Identify which cell holds the provided text, then report its [X, Y] central coordinate. 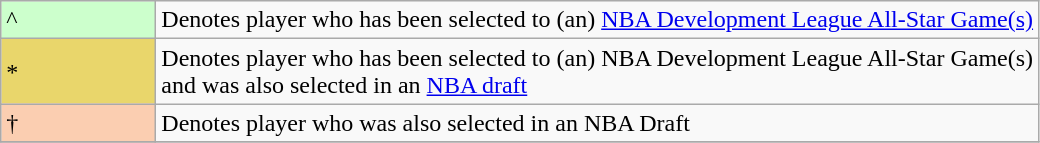
† [78, 123]
^ [78, 20]
Denotes player who was also selected in an NBA Draft [598, 123]
Denotes player who has been selected to (an) NBA Development League All-Star Game(s) and was also selected in an NBA draft [598, 72]
Denotes player who has been selected to (an) NBA Development League All-Star Game(s) [598, 20]
* [78, 72]
